Pinpoint the cell where the given text exists, returning its (x, y) midpoint coordinate. 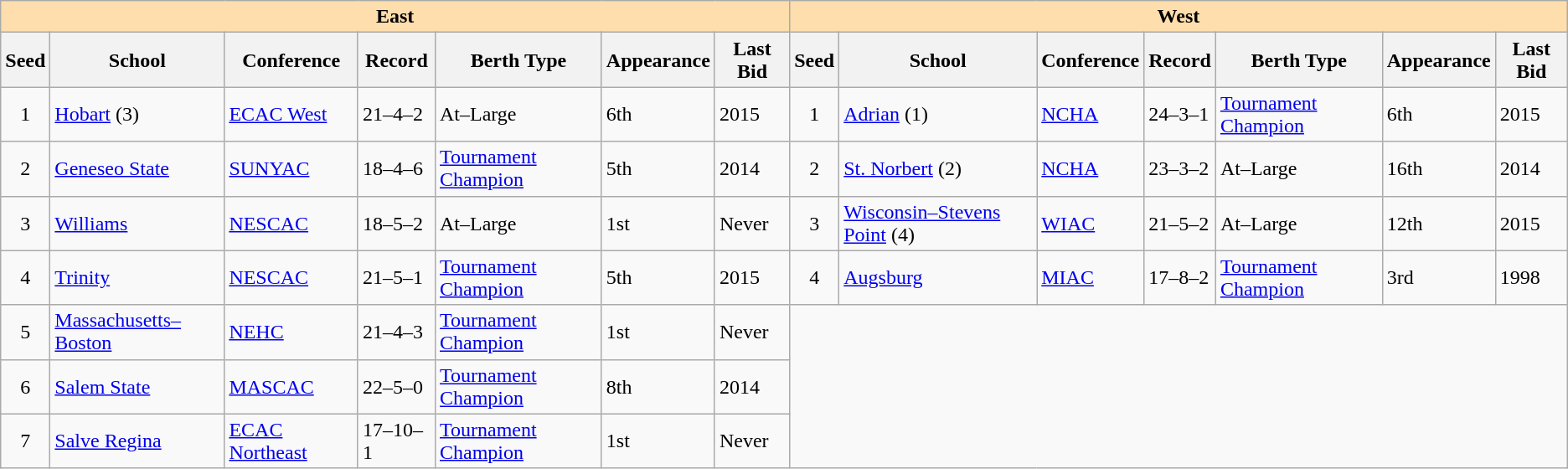
ECAC West (291, 114)
Salem State (137, 387)
Trinity (137, 278)
MASCAC (291, 387)
21–5–2 (1180, 223)
18–5–2 (396, 223)
1998 (1531, 278)
SUNYAC (291, 169)
21–4–3 (396, 332)
MIAC (1091, 278)
ECAC Northeast (291, 441)
3rd (1439, 278)
12th (1439, 223)
St. Norbert (2) (938, 169)
Wisconsin–Stevens Point (4) (938, 223)
Hobart (3) (137, 114)
WIAC (1091, 223)
8th (658, 387)
24–3–1 (1180, 114)
Massachusetts–Boston (137, 332)
5 (25, 332)
Adrian (1) (938, 114)
17–10–1 (396, 441)
Williams (137, 223)
21–5–1 (396, 278)
6 (25, 387)
22–5–0 (396, 387)
16th (1439, 169)
West (1179, 17)
18–4–6 (396, 169)
Geneseo State (137, 169)
East (395, 17)
23–3–2 (1180, 169)
Salve Regina (137, 441)
Augsburg (938, 278)
7 (25, 441)
17–8–2 (1180, 278)
NEHC (291, 332)
21–4–2 (396, 114)
